For the text-containing cell, return its midpoint in (X, Y) coordinate format. 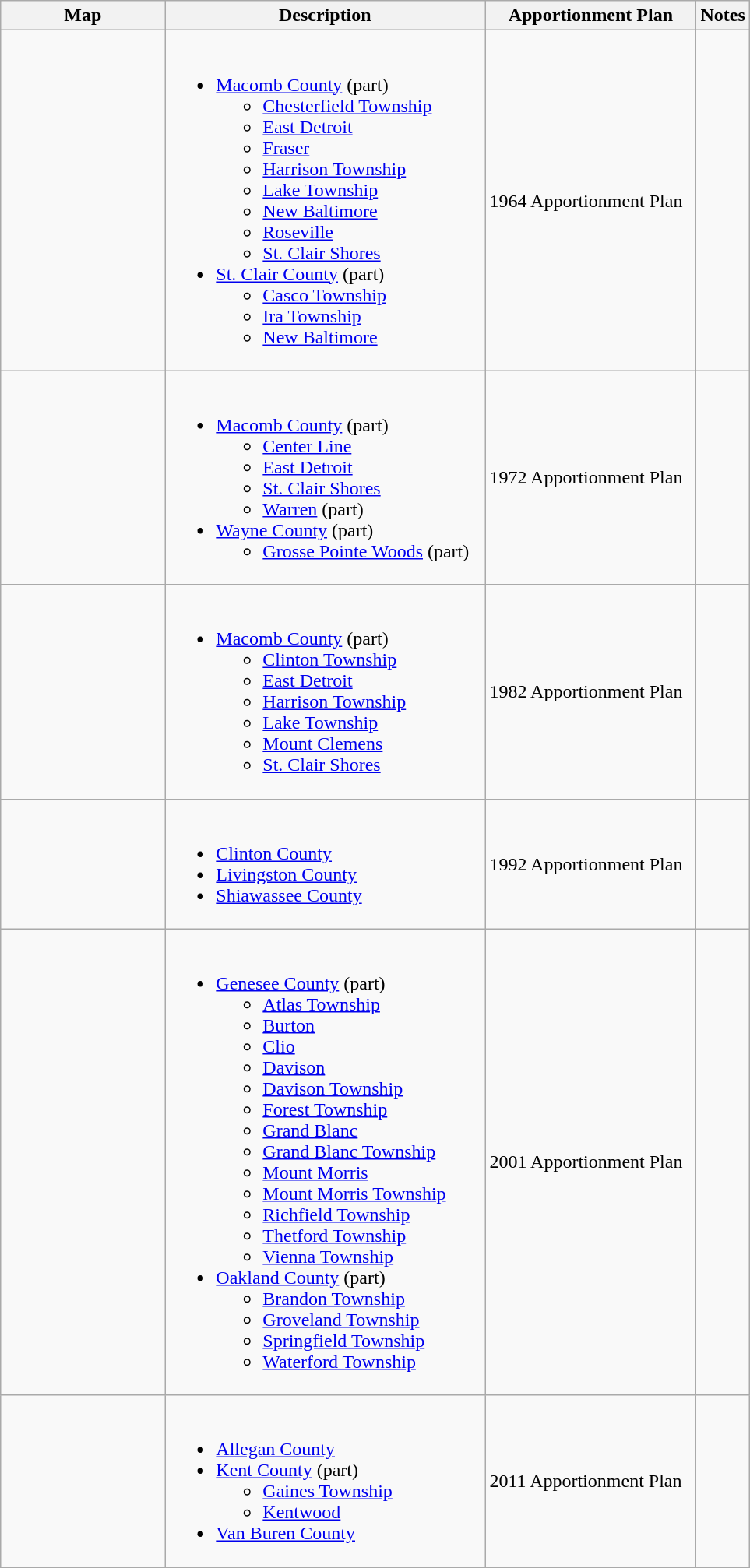
Clinton CountyLivingston CountyShiawassee County (326, 864)
Description (326, 16)
1982 Apportionment Plan (590, 691)
Macomb County (part)Clinton TownshipEast DetroitHarrison TownshipLake TownshipMount ClemensSt. Clair Shores (326, 691)
1992 Apportionment Plan (590, 864)
2011 Apportionment Plan (590, 1481)
Apportionment Plan (590, 16)
1972 Apportionment Plan (590, 478)
Map (83, 16)
Macomb County (part)Center LineEast DetroitSt. Clair ShoresWarren (part)Wayne County (part)Grosse Pointe Woods (part) (326, 478)
Allegan CountyKent County (part)Gaines TownshipKentwoodVan Buren County (326, 1481)
Notes (723, 16)
1964 Apportionment Plan (590, 201)
2001 Apportionment Plan (590, 1162)
